Determine the (x, y) coordinate at the center of the cell enclosing the given text.  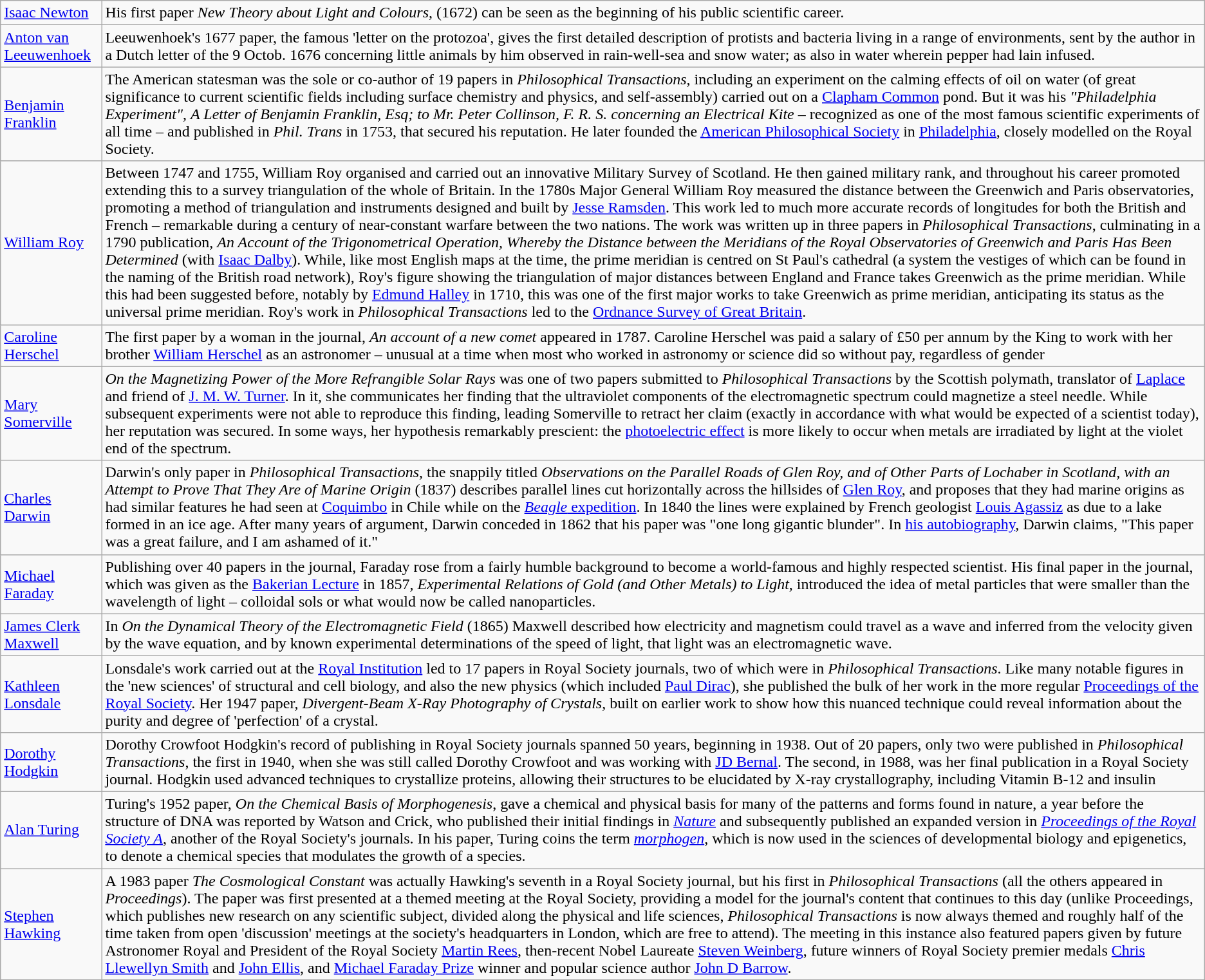
Alan Turing (51, 829)
Dorothy Hodgkin (51, 762)
Anton van Leeuwenhoek (51, 46)
William Roy (51, 243)
Stephen Hawking (51, 923)
Benjamin Franklin (51, 114)
His first paper New Theory about Light and Colours, (1672) can be seen as the beginning of his public scientific career. (653, 13)
Charles Darwin (51, 507)
Mary Somerville (51, 413)
Caroline Herschel (51, 345)
Isaac Newton (51, 13)
James Clerk Maxwell (51, 635)
Michael Faraday (51, 584)
Kathleen Lonsdale (51, 694)
